From the cell containing the given text, extract its center point as [X, Y] coordinate. 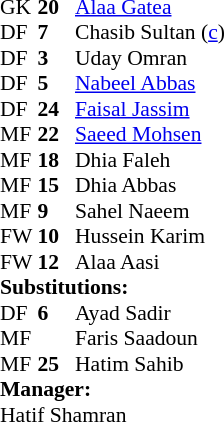
25 [57, 364]
6 [57, 313]
18 [57, 160]
10 [57, 237]
15 [57, 185]
9 [57, 211]
22 [57, 135]
7 [57, 33]
3 [57, 58]
5 [57, 83]
12 [57, 262]
24 [57, 109]
